Find where the given text appears and provide that cell's center as (x, y) coordinate. 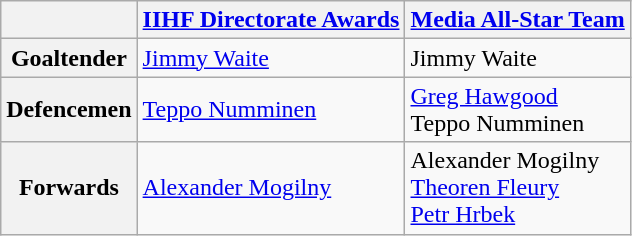
IIHF Directorate Awards (271, 20)
Forwards (69, 188)
Defencemen (69, 110)
Media All-Star Team (518, 20)
Goaltender (69, 58)
Teppo Numminen (271, 110)
Alexander Mogilny Theoren Fleury Petr Hrbek (518, 188)
Alexander Mogilny (271, 188)
Greg Hawgood Teppo Numminen (518, 110)
